Output the (x, y) coordinate of the center of the cell containing the given text.  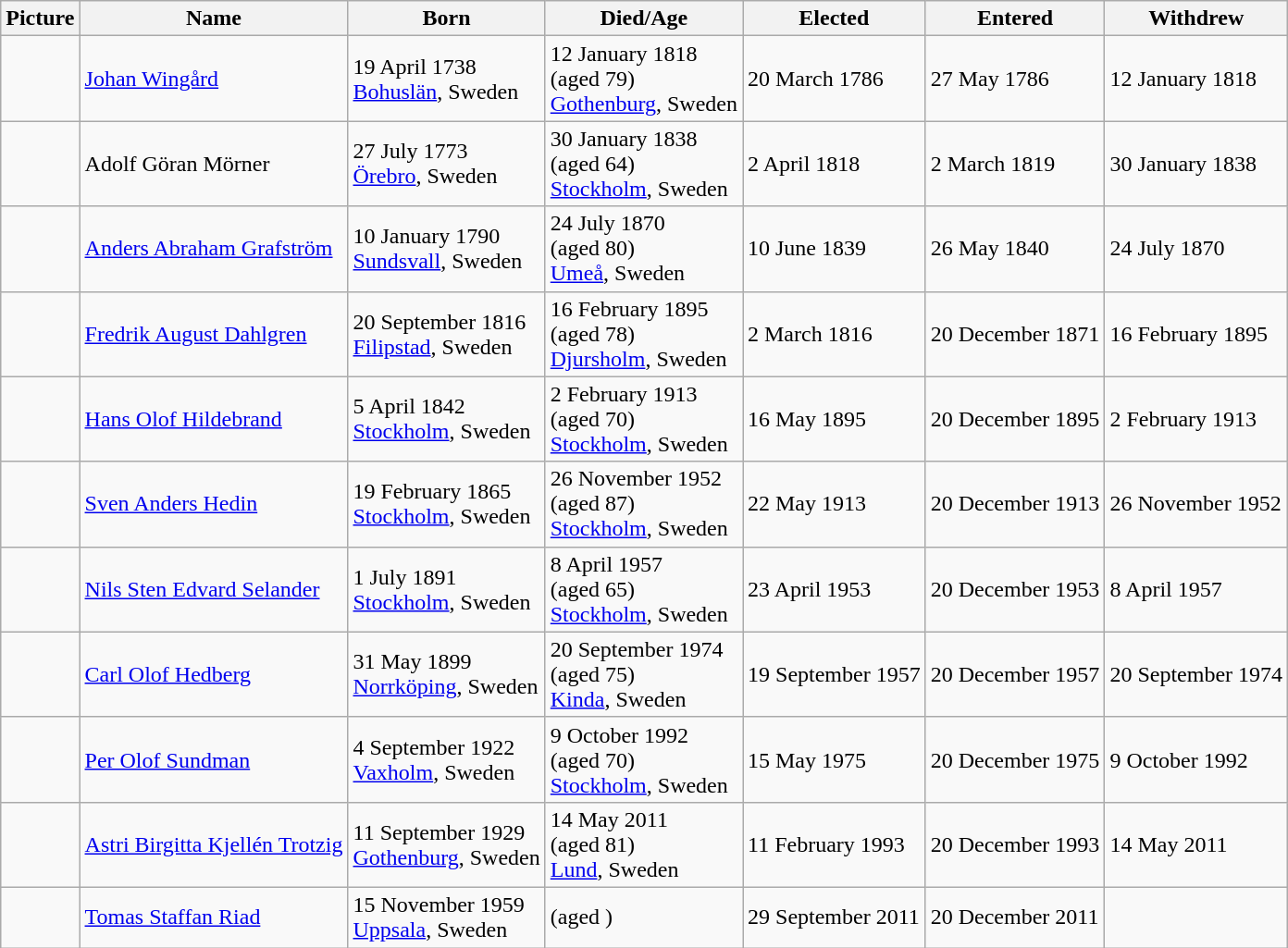
14 May 2011 (1196, 844)
2 March 1819 (1015, 164)
24 July 1870 (1196, 249)
27 May 1786 (1015, 79)
11 September 1929 Gothenburg, Sweden (446, 844)
20 December 1957 (1015, 674)
8 April 1957 (1196, 589)
2 February 1913 (aged 70) Stockholm, Sweden (644, 419)
30 January 1838 (1196, 164)
Johan Wingård (214, 79)
19 April 1738 Bohuslän, Sweden (446, 79)
16 February 1895 (aged 78) Djursholm, Sweden (644, 334)
20 September 1816 Filipstad, Sweden (446, 334)
12 January 1818 (1196, 79)
Nils Sten Edvard Selander (214, 589)
Tomas Staffan Riad (214, 917)
24 July 1870 (aged 80) Umeå, Sweden (644, 249)
2 March 1816 (834, 334)
16 May 1895 (834, 419)
15 November 1959 Uppsala, Sweden (446, 917)
12 January 1818 (aged 79) Gothenburg, Sweden (644, 79)
Anders Abraham Grafström (214, 249)
Withdrew (1196, 18)
26 May 1840 (1015, 249)
26 November 1952 (aged 87) Stockholm, Sweden (644, 504)
20 September 1974 (1196, 674)
20 September 1974 (aged 75) Kinda, Sweden (644, 674)
27 July 1773 Örebro, Sweden (446, 164)
20 December 1871 (1015, 334)
20 December 1993 (1015, 844)
20 December 1975 (1015, 759)
Carl Olof Hedberg (214, 674)
23 April 1953 (834, 589)
Astri Birgitta Kjellén Trotzig (214, 844)
10 January 1790 Sundsvall, Sweden (446, 249)
Born (446, 18)
4 September 1922 Vaxholm, Sweden (446, 759)
8 April 1957 (aged 65) Stockholm, Sweden (644, 589)
9 October 1992 (aged 70) Stockholm, Sweden (644, 759)
Entered (1015, 18)
15 May 1975 (834, 759)
Hans Olof Hildebrand (214, 419)
22 May 1913 (834, 504)
11 February 1993 (834, 844)
Fredrik August Dahlgren (214, 334)
20 December 2011 (1015, 917)
1 July 1891 Stockholm, Sweden (446, 589)
14 May 2011 (aged 81) Lund, Sweden (644, 844)
20 December 1913 (1015, 504)
29 September 2011 (834, 917)
9 October 1992 (1196, 759)
Died/Age (644, 18)
2 February 1913 (1196, 419)
20 March 1786 (834, 79)
19 February 1865 Stockholm, Sweden (446, 504)
Per Olof Sundman (214, 759)
16 February 1895 (1196, 334)
20 December 1895 (1015, 419)
Sven Anders Hedin (214, 504)
Picture (41, 18)
Elected (834, 18)
20 December 1953 (1015, 589)
30 January 1838 (aged 64) Stockholm, Sweden (644, 164)
5 April 1842 Stockholm, Sweden (446, 419)
Adolf Göran Mörner (214, 164)
2 April 1818 (834, 164)
31 May 1899 Norrköping, Sweden (446, 674)
19 September 1957 (834, 674)
(aged ) (644, 917)
10 June 1839 (834, 249)
Name (214, 18)
26 November 1952 (1196, 504)
